Capture the cell that displays the provided text and extract its (x, y) central coordinate. 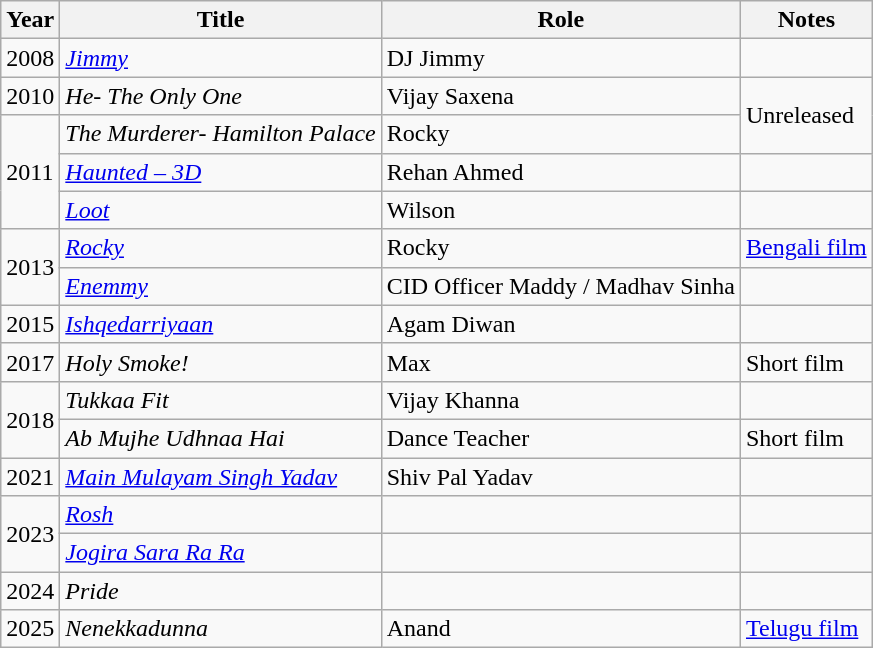
Haunted – 3D (220, 172)
Loot (220, 210)
2010 (30, 96)
Notes (806, 20)
Vijay Saxena (560, 96)
Ishqedarriyaan (220, 324)
Tukkaa Fit (220, 400)
2015 (30, 324)
Agam Diwan (560, 324)
Shiv Pal Yadav (560, 477)
2008 (30, 58)
Holy Smoke! (220, 362)
Pride (220, 591)
2023 (30, 534)
Max (560, 362)
Jimmy (220, 58)
Role (560, 20)
Rosh (220, 515)
DJ Jimmy (560, 58)
Dance Teacher (560, 438)
2017 (30, 362)
Enemmy (220, 286)
2025 (30, 629)
2024 (30, 591)
Year (30, 20)
Nenekkadunna (220, 629)
2021 (30, 477)
Telugu film (806, 629)
Rehan Ahmed (560, 172)
Jogira Sara Ra Ra (220, 553)
The Murderer- Hamilton Palace (220, 134)
Main Mulayam Singh Yadav (220, 477)
Wilson (560, 210)
He- The Only One (220, 96)
2011 (30, 172)
Unreleased (806, 115)
CID Officer Maddy / Madhav Sinha (560, 286)
2018 (30, 419)
2013 (30, 267)
Ab Mujhe Udhnaa Hai (220, 438)
Bengali film (806, 248)
Title (220, 20)
Anand (560, 629)
Vijay Khanna (560, 400)
